Search for the cell housing the specified text and yield its (X, Y) center coordinate. 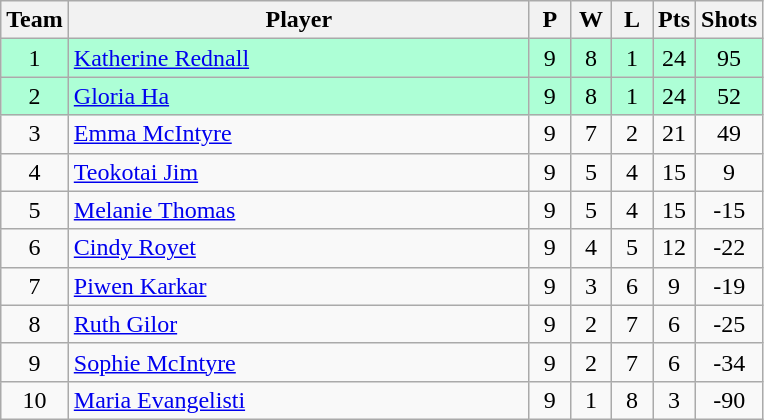
Player (298, 20)
W (590, 20)
-34 (730, 362)
-22 (730, 248)
Ruth Gilor (298, 324)
Shots (730, 20)
21 (674, 134)
-19 (730, 286)
Emma McIntyre (298, 134)
-25 (730, 324)
Gloria Ha (298, 96)
Piwen Karkar (298, 286)
10 (35, 400)
-90 (730, 400)
Sophie McIntyre (298, 362)
95 (730, 58)
Maria Evangelisti (298, 400)
Teokotai Jim (298, 172)
Melanie Thomas (298, 210)
Cindy Royet (298, 248)
49 (730, 134)
12 (674, 248)
-15 (730, 210)
P (550, 20)
Pts (674, 20)
52 (730, 96)
Katherine Rednall (298, 58)
Team (35, 20)
L (632, 20)
